Identify which cell holds the provided text, then report its (X, Y) central coordinate. 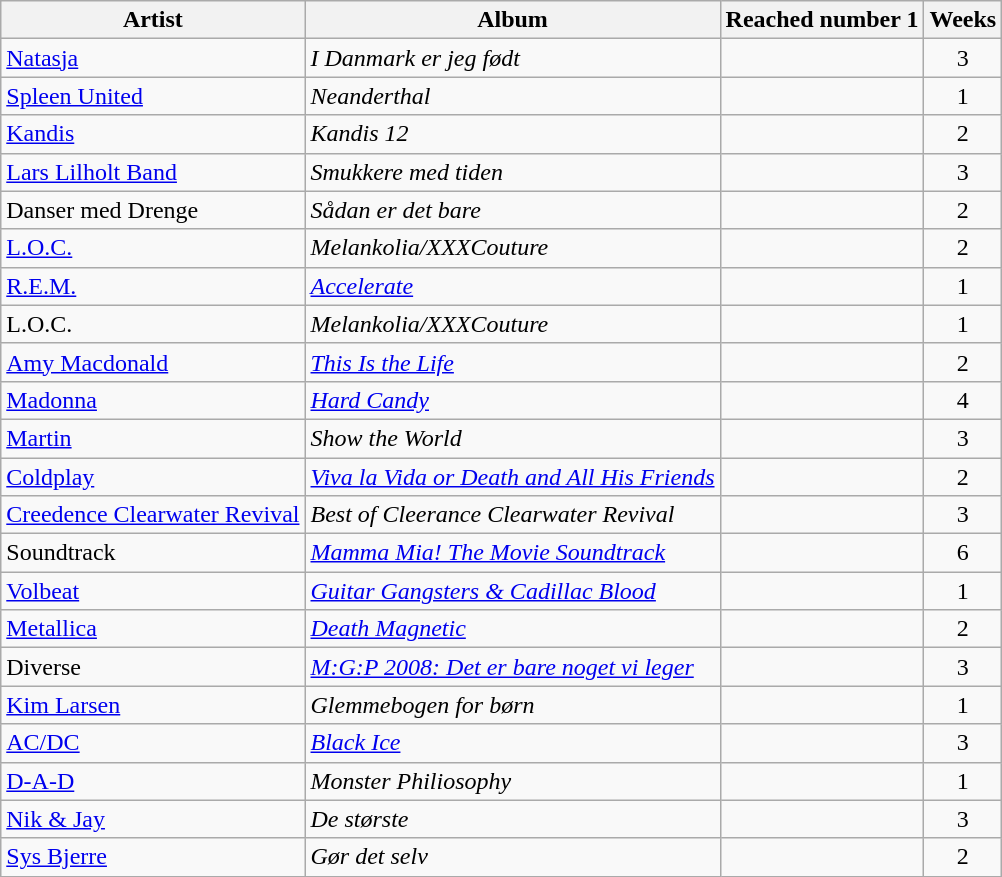
I Danmark er jeg født (512, 58)
Album (512, 20)
Death Magnetic (512, 629)
This Is the Life (512, 362)
Sys Bjerre (153, 857)
Spleen United (153, 96)
6 (963, 553)
Viva la Vida or Death and All His Friends (512, 477)
Kandis 12 (512, 134)
Madonna (153, 400)
AC/DC (153, 743)
Metallica (153, 629)
Lars Lilholt Band (153, 172)
Guitar Gangsters & Cadillac Blood (512, 591)
Monster Philiosophy (512, 781)
R.E.M. (153, 286)
Neanderthal (512, 96)
Sådan er det bare (512, 210)
Black Ice (512, 743)
D-A-D (153, 781)
4 (963, 400)
Kandis (153, 134)
Coldplay (153, 477)
Mamma Mia! The Movie Soundtrack (512, 553)
Accelerate (512, 286)
Creedence Clearwater Revival (153, 515)
Soundtrack (153, 553)
Amy Macdonald (153, 362)
Kim Larsen (153, 705)
Gør det selv (512, 857)
Glemmebogen for børn (512, 705)
Hard Candy (512, 400)
Diverse (153, 667)
Martin (153, 438)
Best of Cleerance Clearwater Revival (512, 515)
Nik & Jay (153, 819)
Reached number 1 (822, 20)
Natasja (153, 58)
Weeks (963, 20)
De største (512, 819)
Smukkere med tiden (512, 172)
Volbeat (153, 591)
Artist (153, 20)
M:G:P 2008: Det er bare noget vi leger (512, 667)
Show the World (512, 438)
Danser med Drenge (153, 210)
